Extract the (X, Y) coordinate from the center of the cell holding the provided text.  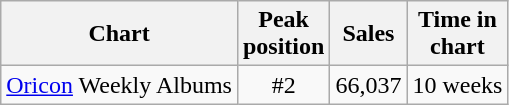
Time inchart (458, 34)
Sales (368, 34)
Oricon Weekly Albums (120, 85)
#2 (283, 85)
Peakposition (283, 34)
10 weeks (458, 85)
Chart (120, 34)
66,037 (368, 85)
